Search for the cell housing the specified text and yield its (X, Y) center coordinate. 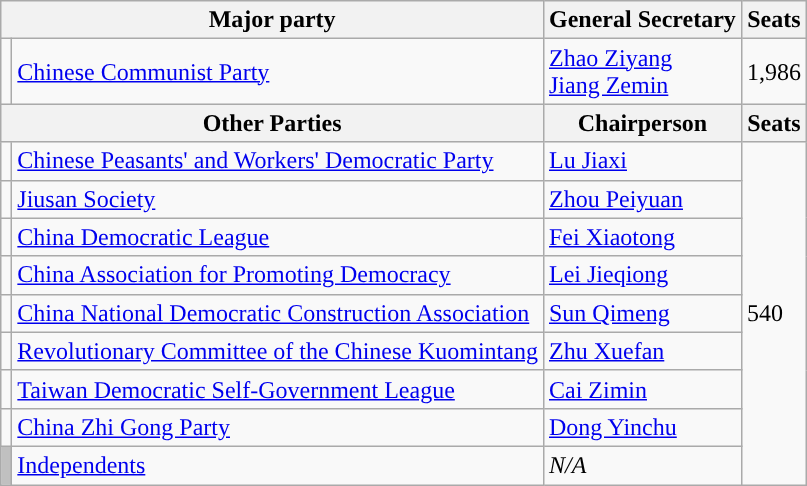
Chairperson (642, 123)
Lei Jieqiong (642, 275)
Other Parties (272, 123)
Taiwan Democratic Self-Government League (278, 389)
Dong Yinchu (642, 427)
Zhou Peiyuan (642, 199)
Jiusan Society (278, 199)
Cai Zimin (642, 389)
Major party (272, 20)
540 (774, 314)
General Secretary (642, 20)
Fei Xiaotong (642, 237)
China Democratic League (278, 237)
China Zhi Gong Party (278, 427)
Sun Qimeng (642, 313)
Lu Jiaxi (642, 161)
1,986 (774, 72)
Independents (278, 465)
N/A (642, 465)
Chinese Communist Party (278, 72)
China National Democratic Construction Association (278, 313)
Zhao ZiyangJiang Zemin (642, 72)
China Association for Promoting Democracy (278, 275)
Zhu Xuefan (642, 351)
Revolutionary Committee of the Chinese Kuomintang (278, 351)
Chinese Peasants' and Workers' Democratic Party (278, 161)
